Output the [x, y] coordinate of the center of the cell containing the given text.  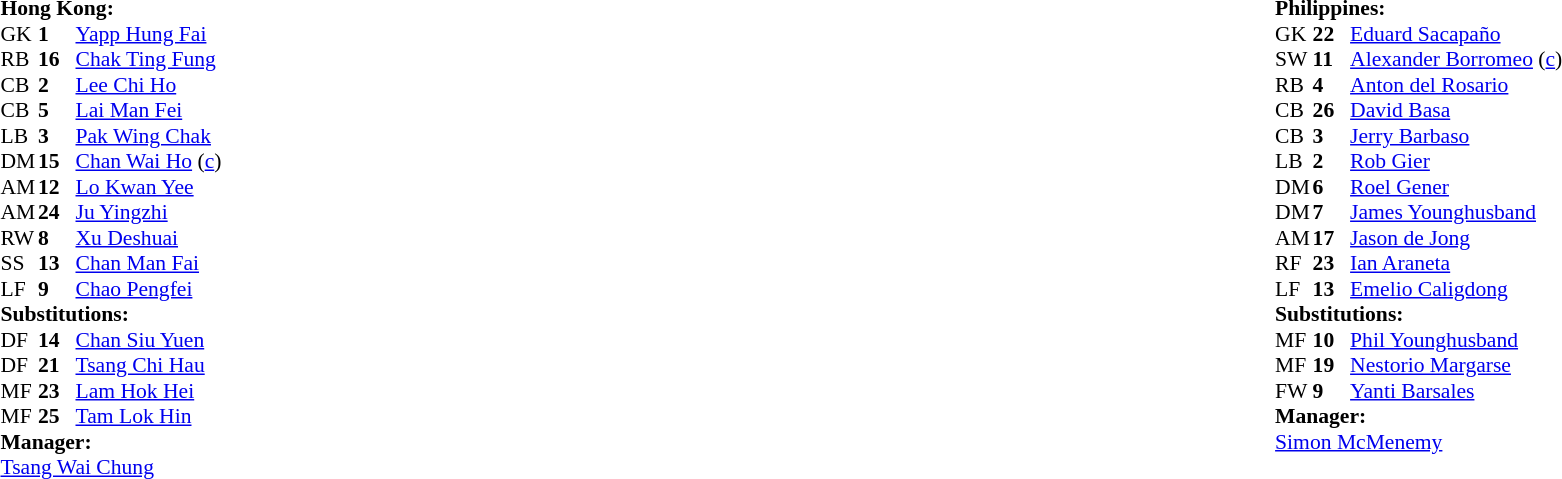
SW [1294, 59]
8 [57, 238]
Jerry Barbaso [1456, 136]
Chak Ting Fung [149, 59]
21 [57, 365]
Yanti Barsales [1456, 391]
SS [19, 263]
Lai Man Fei [149, 111]
19 [1332, 365]
Lam Hok Hei [149, 391]
Xu Deshuai [149, 238]
15 [57, 161]
16 [57, 59]
Nestorio Margarse [1456, 365]
1 [57, 34]
Rob Gier [1456, 161]
Jason de Jong [1456, 238]
David Basa [1456, 111]
25 [57, 417]
RW [19, 238]
Pak Wing Chak [149, 136]
4 [1332, 85]
6 [1332, 187]
Chan Wai Ho (c) [149, 161]
22 [1332, 34]
26 [1332, 111]
Simon McMenemy [1418, 442]
11 [1332, 59]
Chan Man Fai [149, 263]
Tsang Chi Hau [149, 365]
Emelio Caligdong [1456, 289]
Yapp Hung Fai [149, 34]
Ju Yingzhi [149, 213]
12 [57, 187]
Eduard Sacapaño [1456, 34]
Ian Araneta [1456, 263]
7 [1332, 213]
Roel Gener [1456, 187]
Anton del Rosario [1456, 85]
10 [1332, 340]
Chan Siu Yuen [149, 340]
Lee Chi Ho [149, 85]
Phil Younghusband [1456, 340]
Lo Kwan Yee [149, 187]
Tam Lok Hin [149, 417]
FW [1294, 391]
14 [57, 340]
James Younghusband [1456, 213]
24 [57, 213]
17 [1332, 238]
Chao Pengfei [149, 289]
Alexander Borromeo (c) [1456, 59]
5 [57, 111]
RF [1294, 263]
